Search for the cell housing the specified text and yield its (x, y) center coordinate. 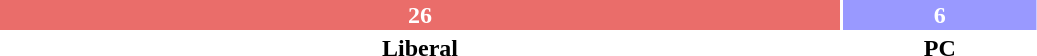
6 (940, 15)
26 (420, 15)
